Output the [x, y] coordinate of the center of the cell containing the given text.  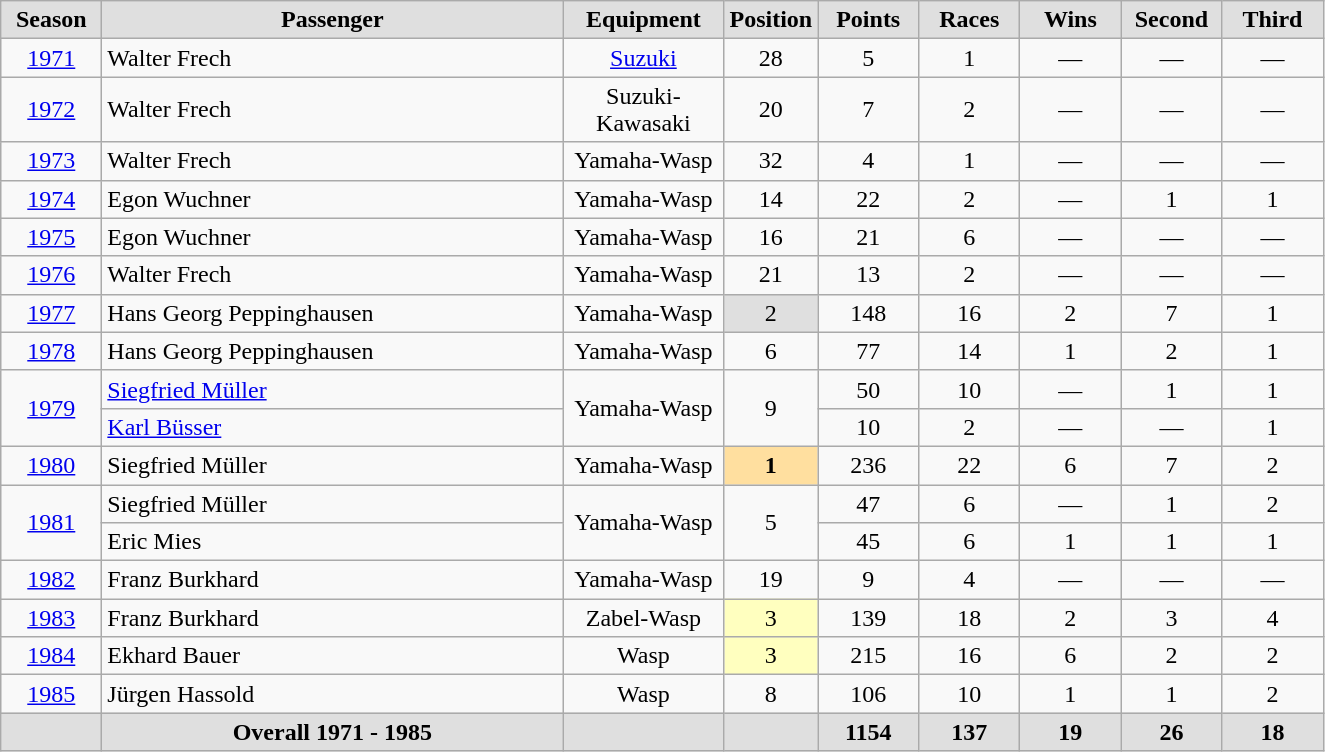
139 [868, 618]
1980 [52, 465]
45 [868, 542]
1973 [52, 161]
Suzuki-Kawasaki [644, 110]
236 [868, 465]
8 [771, 694]
1979 [52, 408]
1981 [52, 522]
32 [771, 161]
Races [970, 20]
Wins [1070, 20]
Overall 1971 - 1985 [332, 732]
1971 [52, 58]
148 [868, 313]
1984 [52, 656]
Equipment [644, 20]
Passenger [332, 20]
Ekhard Bauer [332, 656]
1985 [52, 694]
1976 [52, 275]
1974 [52, 199]
26 [1172, 732]
1975 [52, 237]
1982 [52, 580]
106 [868, 694]
Season [52, 20]
1154 [868, 732]
Jürgen Hassold [332, 694]
Suzuki [644, 58]
Eric Mies [332, 542]
Karl Büsser [332, 427]
Points [868, 20]
Zabel-Wasp [644, 618]
47 [868, 503]
28 [771, 58]
1983 [52, 618]
20 [771, 110]
Third [1272, 20]
50 [868, 389]
77 [868, 351]
Position [771, 20]
1978 [52, 351]
Second [1172, 20]
13 [868, 275]
1977 [52, 313]
1972 [52, 110]
215 [868, 656]
137 [970, 732]
